Return the (x, y) coordinate for the center point of the cell that contains the specified text.  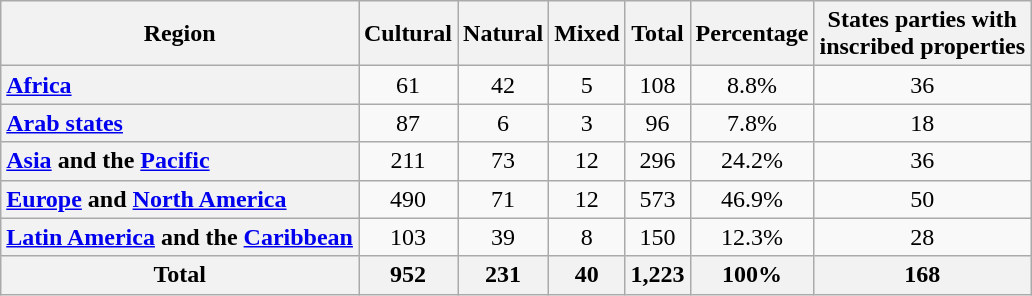
231 (504, 275)
87 (408, 123)
96 (658, 123)
50 (922, 199)
8 (587, 237)
39 (504, 237)
3 (587, 123)
12.3% (752, 237)
Region (180, 34)
211 (408, 161)
Cultural (408, 34)
18 (922, 123)
40 (587, 275)
150 (658, 237)
1,223 (658, 275)
Asia and the Pacific (180, 161)
8.8% (752, 85)
73 (504, 161)
952 (408, 275)
24.2% (752, 161)
Africa (180, 85)
168 (922, 275)
103 (408, 237)
Latin America and the Caribbean (180, 237)
Mixed (587, 34)
46.9% (752, 199)
5 (587, 85)
490 (408, 199)
28 (922, 237)
61 (408, 85)
States parties withinscribed properties (922, 34)
71 (504, 199)
Europe and North America (180, 199)
6 (504, 123)
100% (752, 275)
Natural (504, 34)
Percentage (752, 34)
108 (658, 85)
42 (504, 85)
Arab states (180, 123)
7.8% (752, 123)
573 (658, 199)
296 (658, 161)
